Pinpoint the cell where the given text exists, returning its [x, y] midpoint coordinate. 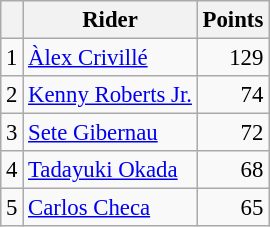
74 [232, 95]
5 [12, 208]
2 [12, 95]
Rider [110, 20]
Sete Gibernau [110, 133]
Points [232, 20]
68 [232, 170]
Carlos Checa [110, 208]
3 [12, 133]
Tadayuki Okada [110, 170]
65 [232, 208]
4 [12, 170]
Kenny Roberts Jr. [110, 95]
1 [12, 58]
72 [232, 133]
129 [232, 58]
Àlex Crivillé [110, 58]
